Identify which cell holds the provided text, then report its (x, y) central coordinate. 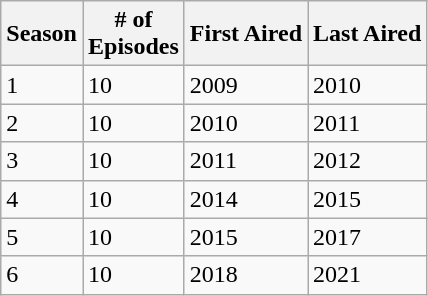
# ofEpisodes (133, 34)
Season (42, 34)
2021 (368, 275)
2009 (246, 85)
2012 (368, 161)
5 (42, 237)
2014 (246, 199)
6 (42, 275)
4 (42, 199)
3 (42, 161)
2018 (246, 275)
2017 (368, 237)
Last Aired (368, 34)
1 (42, 85)
First Aired (246, 34)
2 (42, 123)
